Provide the (x, y) coordinate of the cell's center where the given text is located.  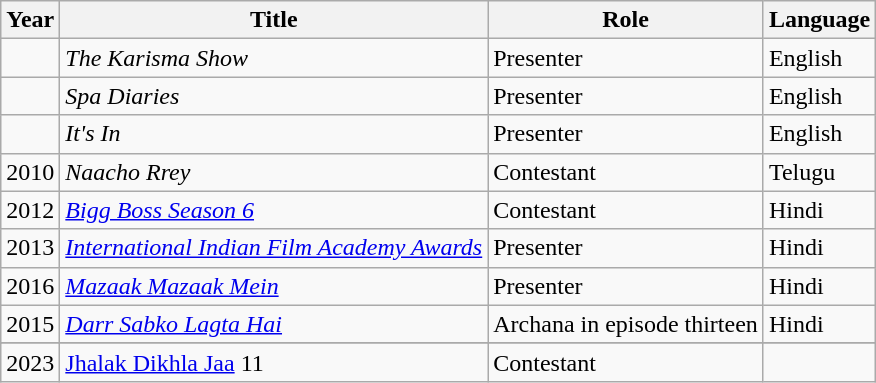
Mazaak Mazaak Mein (274, 286)
2010 (30, 172)
2015 (30, 324)
2012 (30, 210)
2016 (30, 286)
2023 (30, 362)
2013 (30, 248)
The Karisma Show (274, 58)
Title (274, 20)
International Indian Film Academy Awards (274, 248)
Archana in episode thirteen (626, 324)
Spa Diaries (274, 96)
Year (30, 20)
Darr Sabko Lagta Hai (274, 324)
Naacho Rrey (274, 172)
Telugu (819, 172)
It's In (274, 134)
Role (626, 20)
Jhalak Dikhla Jaa 11 (274, 362)
Bigg Boss Season 6 (274, 210)
Language (819, 20)
